Detect which cell encompasses the target text, then output its (X, Y) center coordinate. 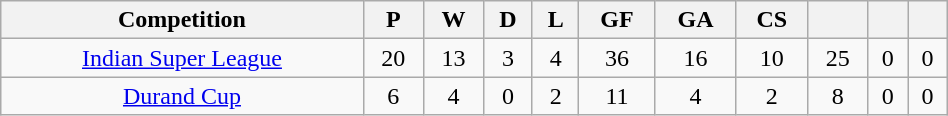
11 (617, 96)
D (508, 20)
Durand Cup (182, 96)
Competition (182, 20)
20 (393, 58)
Indian Super League (182, 58)
W (453, 20)
25 (838, 58)
16 (696, 58)
GA (696, 20)
GF (617, 20)
3 (508, 58)
P (393, 20)
CS (772, 20)
10 (772, 58)
6 (393, 96)
36 (617, 58)
13 (453, 58)
L (555, 20)
8 (838, 96)
